Scan for the cell matching the given text and deliver its (X, Y) coordinate at center. 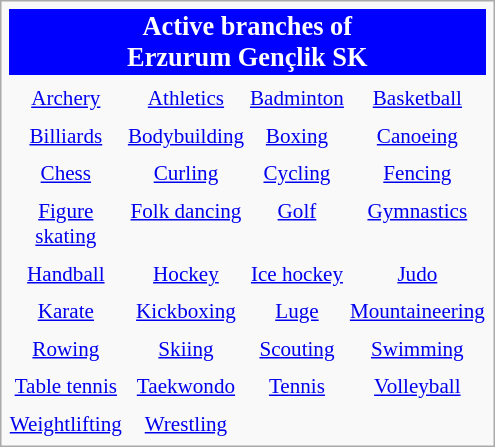
Bodybuilding (186, 135)
Archery (66, 98)
Gymnastics (417, 223)
Cycling (298, 173)
Active branches ofErzurum Gençlik SK (247, 42)
Boxing (298, 135)
Judo (417, 273)
Luge (298, 311)
Weightlifting (66, 423)
Table tennis (66, 386)
Wrestling (186, 423)
Hockey (186, 273)
Tennis (298, 386)
Skiing (186, 348)
Ice hockey (298, 273)
Curling (186, 173)
Volleyball (417, 386)
Mountaineering (417, 311)
Rowing (66, 348)
Folk dancing (186, 223)
Badminton (298, 98)
Canoeing (417, 135)
Fencing (417, 173)
Chess (66, 173)
Athletics (186, 98)
Kickboxing (186, 311)
Golf (298, 223)
Scouting (298, 348)
Figure skating (66, 223)
Taekwondo (186, 386)
Basketball (417, 98)
Handball (66, 273)
Karate (66, 311)
Billiards (66, 135)
Swimming (417, 348)
